Find where the given text appears and provide that cell's center as [X, Y] coordinate. 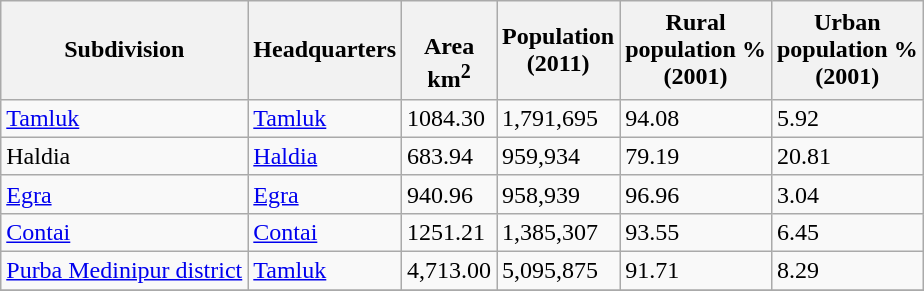
958,939 [558, 194]
Subdivision [124, 50]
Urbanpopulation % (2001) [847, 50]
91.71 [696, 271]
959,934 [558, 156]
1251.21 [450, 232]
4,713.00 [450, 271]
683.94 [450, 156]
Ruralpopulation %(2001) [696, 50]
5,095,875 [558, 271]
940.96 [450, 194]
Purba Medinipur district [124, 271]
79.19 [696, 156]
94.08 [696, 118]
1,385,307 [558, 232]
6.45 [847, 232]
8.29 [847, 271]
1,791,695 [558, 118]
20.81 [847, 156]
3.04 [847, 194]
Areakm2 [450, 50]
93.55 [696, 232]
96.96 [696, 194]
Population(2011) [558, 50]
5.92 [847, 118]
Headquarters [325, 50]
1084.30 [450, 118]
